Capture the cell that displays the provided text and extract its [x, y] central coordinate. 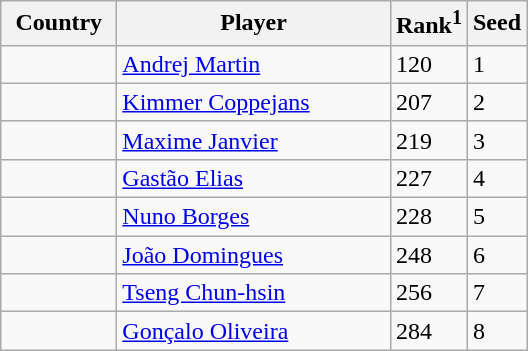
Rank1 [428, 24]
Maxime Janvier [254, 140]
Andrej Martin [254, 64]
120 [428, 64]
Gonçalo Oliveira [254, 331]
4 [496, 178]
207 [428, 102]
Player [254, 24]
6 [496, 255]
2 [496, 102]
7 [496, 293]
248 [428, 255]
Kimmer Coppejans [254, 102]
256 [428, 293]
Country [59, 24]
219 [428, 140]
228 [428, 217]
5 [496, 217]
284 [428, 331]
João Domingues [254, 255]
227 [428, 178]
Nuno Borges [254, 217]
8 [496, 331]
1 [496, 64]
Seed [496, 24]
Tseng Chun-hsin [254, 293]
Gastão Elias [254, 178]
3 [496, 140]
